Detect which cell encompasses the target text, then output its [x, y] center coordinate. 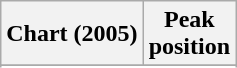
Chart (2005) [72, 34]
Peakposition [189, 34]
